Determine the [x, y] coordinate at the center of the cell enclosing the given text.  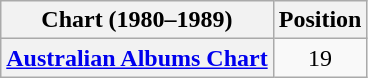
19 [320, 58]
Position [320, 20]
Australian Albums Chart [137, 58]
Chart (1980–1989) [137, 20]
